Return (X, Y) of the center of cell containing provided text 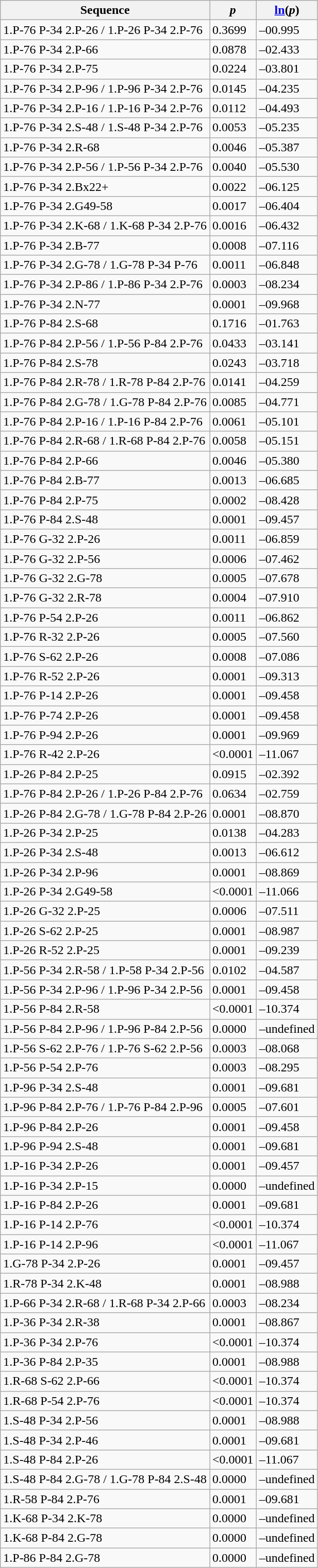
1.P-76 G-32 2.R-78 (105, 598)
1.P-76 P-34 2.P-66 (105, 49)
1.P-26 P-34 2.G49-58 (105, 892)
–03.801 (287, 69)
1.P-56 P-54 2.P-76 (105, 1068)
ln(p) (287, 10)
–05.235 (287, 128)
–08.068 (287, 1048)
1.P-76 P-84 2.P-16 / 1.P-16 P-84 2.P-76 (105, 421)
1.P-36 P-34 2.P-76 (105, 1342)
1.P-76 S-62 2.P-26 (105, 657)
–07.086 (287, 657)
0.0058 (233, 441)
0.0085 (233, 402)
1.P-26 S-62 2.P-25 (105, 931)
1.P-76 P-34 2.P-56 / 1.P-56 P-34 2.P-76 (105, 167)
1.S-48 P-84 2.P-26 (105, 1459)
0.0141 (233, 382)
–08.987 (287, 931)
1.P-76 P-34 2.B-77 (105, 245)
1.P-76 P-34 2.G-78 / 1.G-78 P-34 P-76 (105, 265)
–08.869 (287, 872)
–06.612 (287, 852)
1.P-76 G-32 2.P-26 (105, 539)
1.P-76 P-84 2.P-56 / 1.P-56 P-84 2.P-76 (105, 343)
1.R-68 S-62 2.P-66 (105, 1381)
0.3699 (233, 30)
1.P-36 P-34 2.R-38 (105, 1323)
1.P-26 P-34 2.P-25 (105, 833)
–00.995 (287, 30)
–03.718 (287, 363)
1.P-56 S-62 2.P-76 / 1.P-76 S-62 2.P-56 (105, 1048)
0.0053 (233, 128)
0.0634 (233, 794)
1.P-26 R-52 2.P-25 (105, 950)
–09.969 (287, 735)
1.G-78 P-34 2.P-26 (105, 1264)
1.P-76 P-84 2.R-68 / 1.R-68 P-84 2.P-76 (105, 441)
1.P-76 R-32 2.P-26 (105, 637)
–09.313 (287, 676)
1.P-76 P-84 2.P-66 (105, 461)
–02.433 (287, 49)
1.P-76 P-34 2.Bx22+ (105, 186)
1.P-76 P-34 2.K-68 / 1.K-68 P-34 2.P-76 (105, 225)
0.0138 (233, 833)
–07.511 (287, 911)
–06.125 (287, 186)
1.P-16 P-34 2.P-15 (105, 1185)
0.0016 (233, 225)
–07.910 (287, 598)
1.R-58 P-84 2.P-76 (105, 1499)
1.P-96 P-84 2.P-26 (105, 1126)
0.0004 (233, 598)
–07.116 (287, 245)
–07.678 (287, 578)
–06.432 (287, 225)
1.P-76 P-84 2.S-68 (105, 324)
–05.151 (287, 441)
1.P-56 P-84 2.R-58 (105, 1009)
0.0061 (233, 421)
–05.380 (287, 461)
1.P-76 P-34 2.P-16 / 1.P-16 P-34 2.P-76 (105, 108)
1.P-76 G-32 2.G-78 (105, 578)
–04.235 (287, 89)
–07.560 (287, 637)
–06.862 (287, 618)
0.0002 (233, 500)
1.P-76 P-34 2.R-68 (105, 147)
1.S-48 P-84 2.G-78 / 1.G-78 P-84 2.S-48 (105, 1479)
1.P-76 P-34 2.N-77 (105, 304)
1.P-76 P-84 2.G-78 / 1.G-78 P-84 2.P-76 (105, 402)
1.P-76 P-34 2.S-48 / 1.S-48 P-34 2.P-76 (105, 128)
–05.101 (287, 421)
0.0017 (233, 206)
p (233, 10)
1.P-26 P-84 2.P-25 (105, 774)
1.P-66 P-34 2.R-68 / 1.R-68 P-34 2.P-66 (105, 1303)
1.P-96 P-84 2.P-76 / 1.P-76 P-84 2.P-96 (105, 1107)
1.P-76 R-52 2.P-26 (105, 676)
–04.283 (287, 833)
Sequence (105, 10)
0.0112 (233, 108)
1.P-36 P-84 2.P-35 (105, 1362)
–01.763 (287, 324)
–08.870 (287, 813)
0.1716 (233, 324)
1.P-96 P-94 2.S-48 (105, 1146)
0.0102 (233, 970)
–05.387 (287, 147)
1.P-76 P-54 2.P-26 (105, 618)
1.P-76 P-84 2.S-48 (105, 519)
0.0022 (233, 186)
0.0224 (233, 69)
–09.239 (287, 950)
1.P-76 P-34 2.P-75 (105, 69)
1.R-78 P-34 2.K-48 (105, 1283)
1.P-26 G-32 2.P-25 (105, 911)
1.P-86 P-84 2.G-78 (105, 1558)
–08.867 (287, 1323)
–05.530 (287, 167)
–06.848 (287, 265)
–06.685 (287, 480)
1.P-96 P-34 2.S-48 (105, 1087)
0.0145 (233, 89)
–04.587 (287, 970)
0.0433 (233, 343)
1.K-68 P-84 2.G-78 (105, 1538)
–06.404 (287, 206)
–03.141 (287, 343)
0.0040 (233, 167)
0.0915 (233, 774)
–04.771 (287, 402)
1.P-76 P-84 2.P-26 / 1.P-26 P-84 2.P-76 (105, 794)
1.S-48 P-34 2.P-56 (105, 1420)
–02.759 (287, 794)
1.P-16 P-14 2.P-76 (105, 1225)
–06.859 (287, 539)
1.P-76 P-34 2.P-86 / 1.P-86 P-34 2.P-76 (105, 285)
–04.259 (287, 382)
1.P-76 P-84 2.P-75 (105, 500)
–08.428 (287, 500)
0.0878 (233, 49)
1.P-76 P-34 2.P-96 / 1.P-96 P-34 2.P-76 (105, 89)
–09.968 (287, 304)
1.P-26 P-34 2.S-48 (105, 852)
–08.295 (287, 1068)
0.0243 (233, 363)
1.P-76 P-84 2.B-77 (105, 480)
1.R-68 P-54 2.P-76 (105, 1401)
1.P-76 G-32 2.P-56 (105, 558)
–02.392 (287, 774)
1.P-76 R-42 2.P-26 (105, 754)
–04.493 (287, 108)
1.S-48 P-34 2.P-46 (105, 1440)
1.P-76 P-34 2.P-26 / 1.P-26 P-34 2.P-76 (105, 30)
1.P-76 P-34 2.G49-58 (105, 206)
1.P-76 P-84 2.S-78 (105, 363)
1.P-76 P-94 2.P-26 (105, 735)
1.P-26 P-84 2.G-78 / 1.G-78 P-84 2.P-26 (105, 813)
1.P-76 P-74 2.P-26 (105, 715)
1.P-76 P-84 2.R-78 / 1.R-78 P-84 2.P-76 (105, 382)
–07.462 (287, 558)
1.K-68 P-34 2.K-78 (105, 1519)
–07.601 (287, 1107)
1.P-26 P-34 2.P-96 (105, 872)
–11.066 (287, 892)
1.P-16 P-84 2.P-26 (105, 1205)
1.P-56 P-34 2.P-96 / 1.P-96 P-34 2.P-56 (105, 990)
1.P-56 P-34 2.R-58 / 1.P-58 P-34 2.P-56 (105, 970)
1.P-76 P-14 2.P-26 (105, 696)
1.P-56 P-84 2.P-96 / 1.P-96 P-84 2.P-56 (105, 1029)
1.P-16 P-14 2.P-96 (105, 1244)
1.P-16 P-34 2.P-26 (105, 1166)
